Locate the cell with the specified text and output its [X, Y] center coordinate. 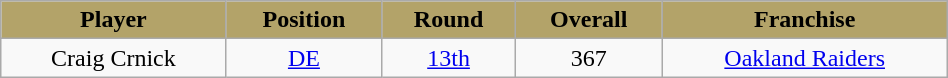
Oakland Raiders [804, 58]
13th [449, 58]
Position [304, 20]
Overall [588, 20]
367 [588, 58]
Franchise [804, 20]
DE [304, 58]
Player [114, 20]
Round [449, 20]
Craig Crnick [114, 58]
